Locate the cell with the specified text and output its (X, Y) center coordinate. 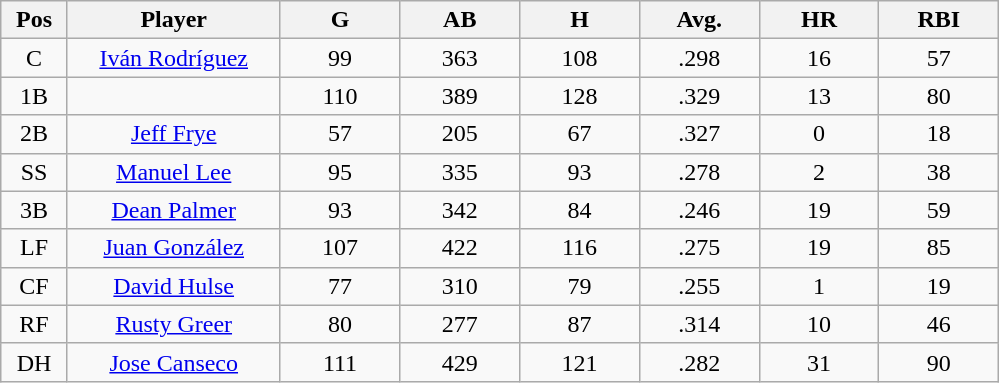
363 (460, 58)
3B (34, 210)
95 (340, 172)
277 (460, 324)
Jeff Frye (174, 134)
2 (819, 172)
59 (939, 210)
310 (460, 286)
110 (340, 96)
.327 (699, 134)
H (580, 20)
Jose Canseco (174, 362)
RBI (939, 20)
DH (34, 362)
Player (174, 20)
Juan González (174, 248)
342 (460, 210)
18 (939, 134)
Pos (34, 20)
107 (340, 248)
84 (580, 210)
121 (580, 362)
1B (34, 96)
389 (460, 96)
10 (819, 324)
AB (460, 20)
Iván Rodríguez (174, 58)
Avg. (699, 20)
Manuel Lee (174, 172)
1 (819, 286)
.282 (699, 362)
HR (819, 20)
429 (460, 362)
David Hulse (174, 286)
.255 (699, 286)
205 (460, 134)
46 (939, 324)
LF (34, 248)
99 (340, 58)
Rusty Greer (174, 324)
.275 (699, 248)
422 (460, 248)
90 (939, 362)
C (34, 58)
31 (819, 362)
38 (939, 172)
67 (580, 134)
CF (34, 286)
16 (819, 58)
111 (340, 362)
.246 (699, 210)
.329 (699, 96)
85 (939, 248)
G (340, 20)
0 (819, 134)
13 (819, 96)
.298 (699, 58)
335 (460, 172)
87 (580, 324)
Dean Palmer (174, 210)
SS (34, 172)
RF (34, 324)
128 (580, 96)
108 (580, 58)
79 (580, 286)
116 (580, 248)
.278 (699, 172)
.314 (699, 324)
77 (340, 286)
2B (34, 134)
